Return [x, y] of the center of cell containing provided text 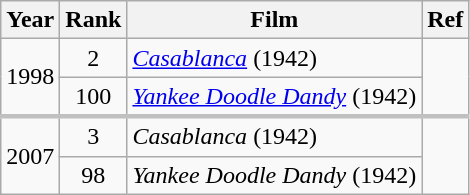
2007 [30, 155]
Film [274, 20]
Rank [94, 20]
Ref [446, 20]
Year [30, 20]
98 [94, 175]
100 [94, 97]
3 [94, 136]
1998 [30, 78]
2 [94, 58]
